From the cell containing the given text, extract its center point as [x, y] coordinate. 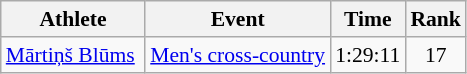
Men's cross-country [238, 55]
Rank [436, 19]
Athlete [73, 19]
17 [436, 55]
Time [368, 19]
Mārtiņš Blūms [73, 55]
Event [238, 19]
1:29:11 [368, 55]
